For the text-containing cell, return its midpoint in [X, Y] coordinate format. 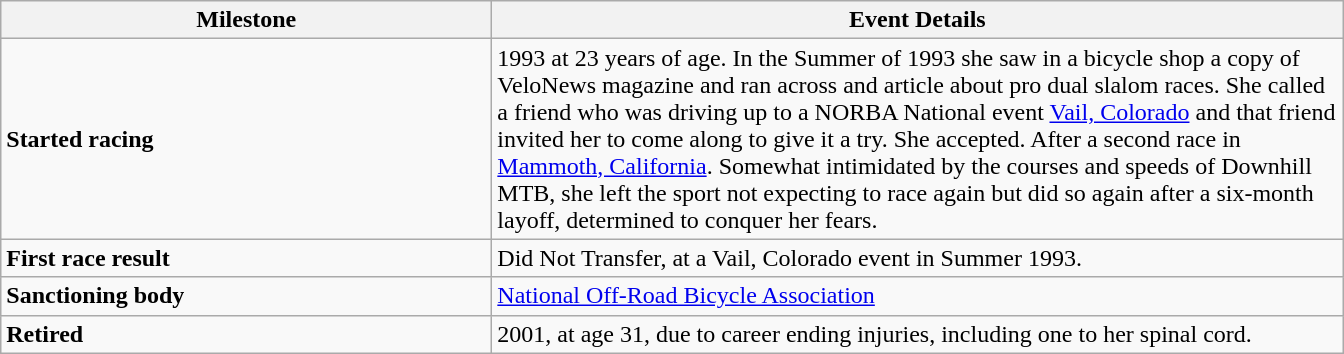
Retired [246, 334]
Did Not Transfer, at a Vail, Colorado event in Summer 1993. [918, 258]
Sanctioning body [246, 296]
2001, at age 31, due to career ending injuries, including one to her spinal cord. [918, 334]
Started racing [246, 139]
National Off-Road Bicycle Association [918, 296]
Event Details [918, 20]
Milestone [246, 20]
First race result [246, 258]
